Search for the cell housing the specified text and yield its [X, Y] center coordinate. 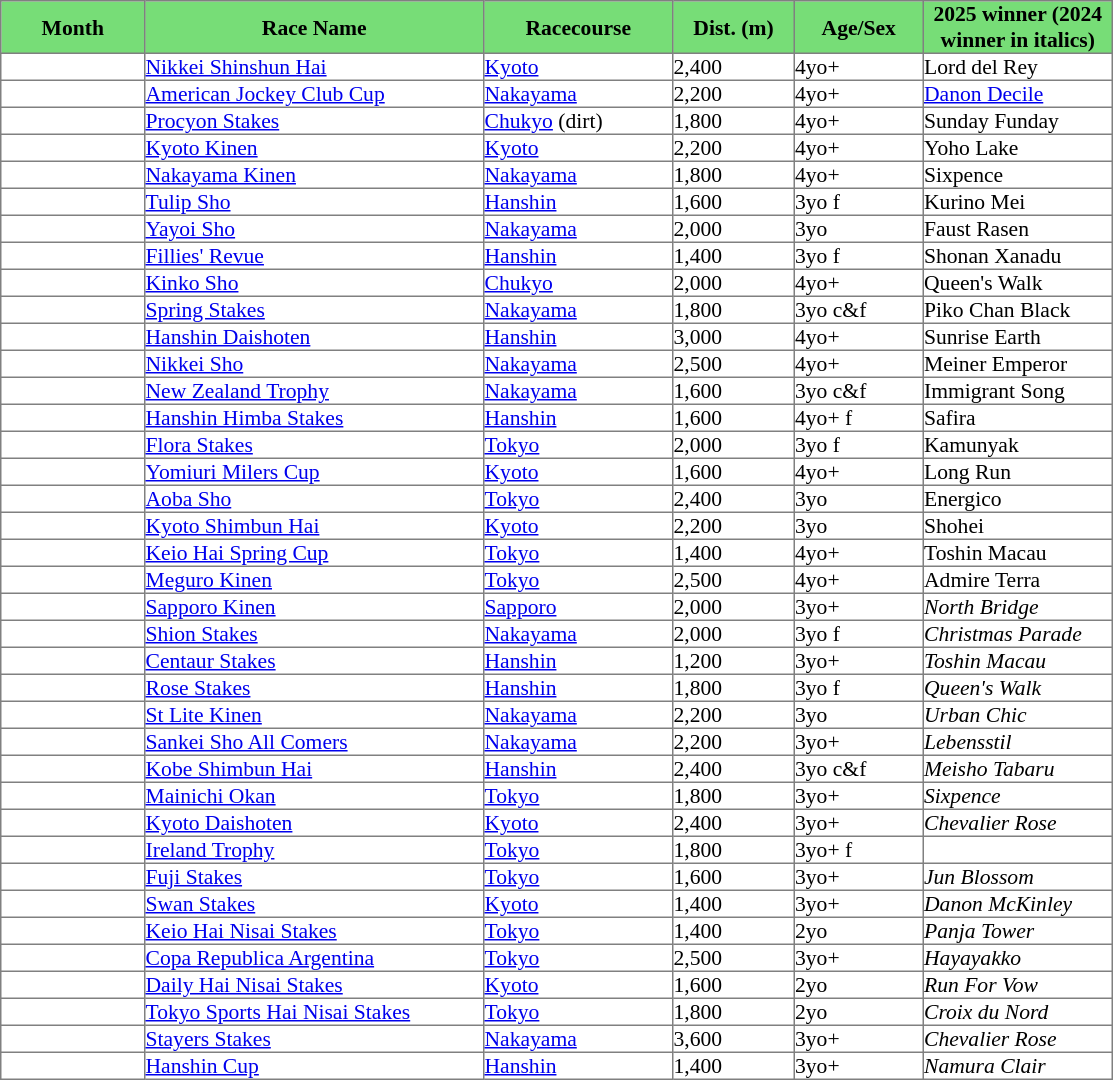
Meiner Emperor [1018, 364]
Run For Vow [1018, 984]
Sapporo [578, 606]
2025 winner (2024 winner in italics) [1018, 27]
Lord del Rey [1018, 66]
Spring Stakes [314, 310]
Meguro Kinen [314, 580]
Tulip Sho [314, 202]
Christmas Parade [1018, 634]
Centaur Stakes [314, 660]
Sapporo Kinen [314, 606]
Ireland Trophy [314, 850]
Keio Hai Spring Cup [314, 552]
Tokyo Sports Hai Nisai Stakes [314, 1012]
Shohei [1018, 526]
Admire Terra [1018, 580]
American Jockey Club Cup [314, 94]
Nikkei Sho [314, 364]
Namura Clair [1018, 1066]
Kyoto Daishoten [314, 822]
St Lite Kinen [314, 714]
Kinko Sho [314, 282]
Chukyo [578, 282]
Danon Decile [1018, 94]
Safira [1018, 418]
Stayers Stakes [314, 1038]
Lebensstil [1018, 742]
Hanshin Daishoten [314, 336]
Kyoto Shimbun Hai [314, 526]
Age/Sex [858, 27]
Fillies' Revue [314, 256]
Hayayakko [1018, 958]
Croix du Nord [1018, 1012]
Keio Hai Nisai Stakes [314, 930]
Kurino Mei [1018, 202]
Sunrise Earth [1018, 336]
Procyon Stakes [314, 120]
Panja Tower [1018, 930]
New Zealand Trophy [314, 390]
Daily Hai Nisai Stakes [314, 984]
Urban Chic [1018, 714]
Danon McKinley [1018, 904]
Racecourse [578, 27]
Sunday Funday [1018, 120]
Nikkei Shinshun Hai [314, 66]
Race Name [314, 27]
North Bridge [1018, 606]
4yo+ f [858, 418]
Meisho Tabaru [1018, 768]
3yo+ f [858, 850]
Aoba Sho [314, 498]
Piko Chan Black [1018, 310]
Mainichi Okan [314, 796]
Faust Rasen [1018, 228]
Sankei Sho All Comers [314, 742]
Kobe Shimbun Hai [314, 768]
Fuji Stakes [314, 876]
Kamunyak [1018, 444]
Yoho Lake [1018, 148]
Nakayama Kinen [314, 174]
Month [73, 27]
Yomiuri Milers Cup [314, 472]
Long Run [1018, 472]
Kyoto Kinen [314, 148]
Swan Stakes [314, 904]
Immigrant Song [1018, 390]
Shion Stakes [314, 634]
Rose Stakes [314, 688]
Hanshin Cup [314, 1066]
3,000 [734, 336]
Energico [1018, 498]
1,200 [734, 660]
Shonan Xanadu [1018, 256]
Copa Republica Argentina [314, 958]
3,600 [734, 1038]
Dist. (m) [734, 27]
Jun Blossom [1018, 876]
Hanshin Himba Stakes [314, 418]
Flora Stakes [314, 444]
Chukyo (dirt) [578, 120]
Yayoi Sho [314, 228]
